For the text-containing cell, return its midpoint in [X, Y] coordinate format. 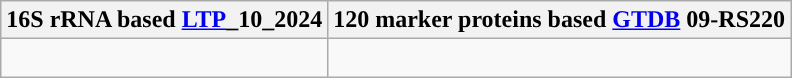
16S rRNA based LTP_10_2024 [164, 20]
120 marker proteins based GTDB 09-RS220 [560, 20]
